From the cell containing the given text, extract its center point as [X, Y] coordinate. 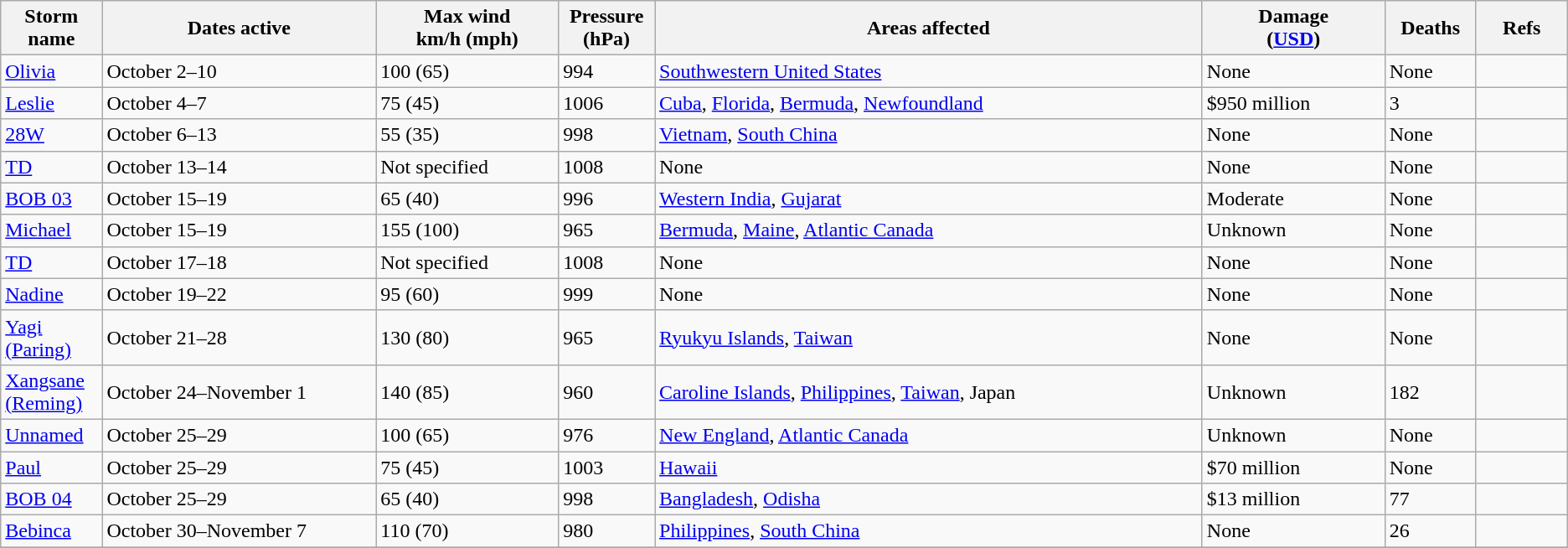
Pressure(hPa) [606, 28]
Refs [1521, 28]
Unnamed [52, 435]
BOB 03 [52, 199]
Areas affected [929, 28]
Moderate [1293, 199]
110 (70) [467, 531]
182 [1431, 392]
1006 [606, 103]
October 6–13 [240, 135]
October 30–November 7 [240, 531]
October 19–22 [240, 294]
October 24–November 1 [240, 392]
976 [606, 435]
Vietnam, South China [929, 135]
55 (35) [467, 135]
Xangsane (Reming) [52, 392]
October 13–14 [240, 167]
1003 [606, 467]
Leslie [52, 103]
October 21–28 [240, 337]
Michael [52, 230]
999 [606, 294]
Yagi (Paring) [52, 337]
Hawaii [929, 467]
28W [52, 135]
Southwestern United States [929, 71]
Nadine [52, 294]
Ryukyu Islands, Taiwan [929, 337]
77 [1431, 499]
95 (60) [467, 294]
130 (80) [467, 337]
Cuba, Florida, Bermuda, Newfoundland [929, 103]
Bangladesh, Odisha [929, 499]
140 (85) [467, 392]
994 [606, 71]
Bermuda, Maine, Atlantic Canada [929, 230]
$950 million [1293, 103]
Philippines, South China [929, 531]
Storm name [52, 28]
980 [606, 531]
996 [606, 199]
26 [1431, 531]
BOB 04 [52, 499]
$13 million [1293, 499]
October 2–10 [240, 71]
Paul [52, 467]
October 4–7 [240, 103]
3 [1431, 103]
Deaths [1431, 28]
Dates active [240, 28]
Max windkm/h (mph) [467, 28]
Damage(USD) [1293, 28]
Western India, Gujarat [929, 199]
960 [606, 392]
$70 million [1293, 467]
Olivia [52, 71]
New England, Atlantic Canada [929, 435]
155 (100) [467, 230]
Bebinca [52, 531]
October 17–18 [240, 262]
Caroline Islands, Philippines, Taiwan, Japan [929, 392]
